Search for the cell housing the specified text and yield its [X, Y] center coordinate. 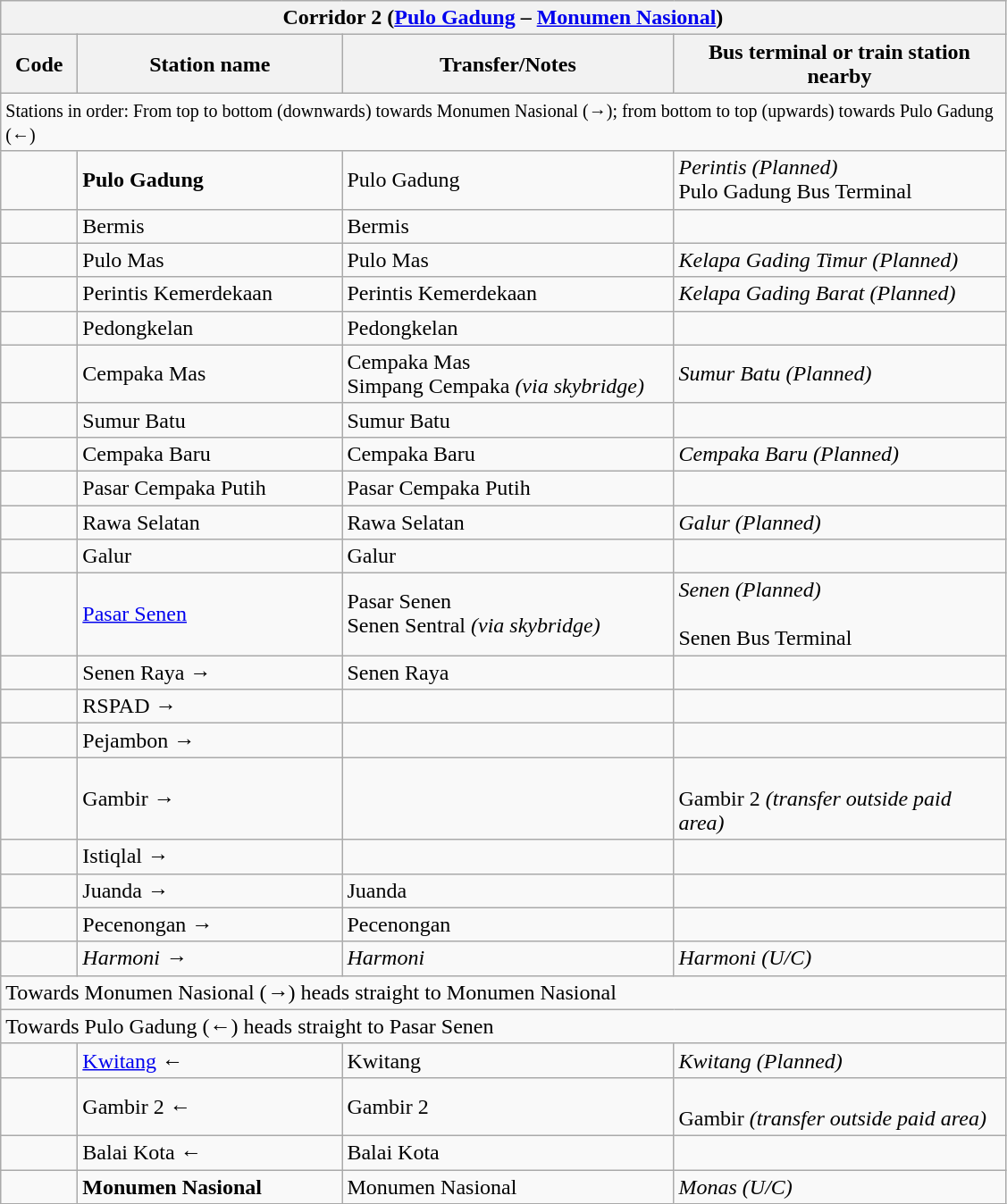
Istiqlal → [210, 857]
RSPAD → [210, 707]
Gambir (transfer outside paid area) [840, 1106]
Gambir → [210, 798]
Kwitang (Planned) [840, 1060]
Juanda → [210, 890]
Harmoni [508, 958]
Towards Pulo Gadung (←) heads straight to Pasar Senen [503, 1026]
Senen (Planned) Senen Bus Terminal [840, 615]
Galur (Planned) [840, 523]
Cempaka Mas Simpang Cempaka (via skybridge) [508, 373]
Monas (U/C) [840, 1187]
Juanda [508, 890]
Pecenongan [508, 924]
Pecenongan → [210, 924]
Perintis (Planned) Pulo Gadung Bus Terminal [840, 180]
Gambir 2 (transfer outside paid area) [840, 798]
Station name [210, 64]
Gambir 2 [508, 1106]
Harmoni → [210, 958]
Kelapa Gading Barat (Planned) [840, 294]
Cempaka Baru (Planned) [840, 454]
Transfer/Notes [508, 64]
Kelapa Gading Timur (Planned) [840, 260]
Kwitang [508, 1060]
Balai Kota ← [210, 1152]
Sumur Batu (Planned) [840, 373]
Towards Monumen Nasional (→) heads straight to Monumen Nasional [503, 992]
Bus terminal or train station nearby [840, 64]
Pasar Senen Senen Sentral (via skybridge) [508, 615]
Pejambon → [210, 740]
Senen Raya [508, 673]
Stations in order: From top to bottom (downwards) towards Monumen Nasional (→); from bottom to top (upwards) towards Pulo Gadung (←) [503, 121]
Gambir 2 ← [210, 1106]
Corridor 2 (Pulo Gadung – Monumen Nasional) [503, 18]
Harmoni (U/C) [840, 958]
Kwitang ← [210, 1060]
Pasar Senen [210, 615]
Cempaka Mas [210, 373]
Balai Kota [508, 1152]
Senen Raya → [210, 673]
Code [39, 64]
